Capture the cell that displays the provided text and extract its [X, Y] central coordinate. 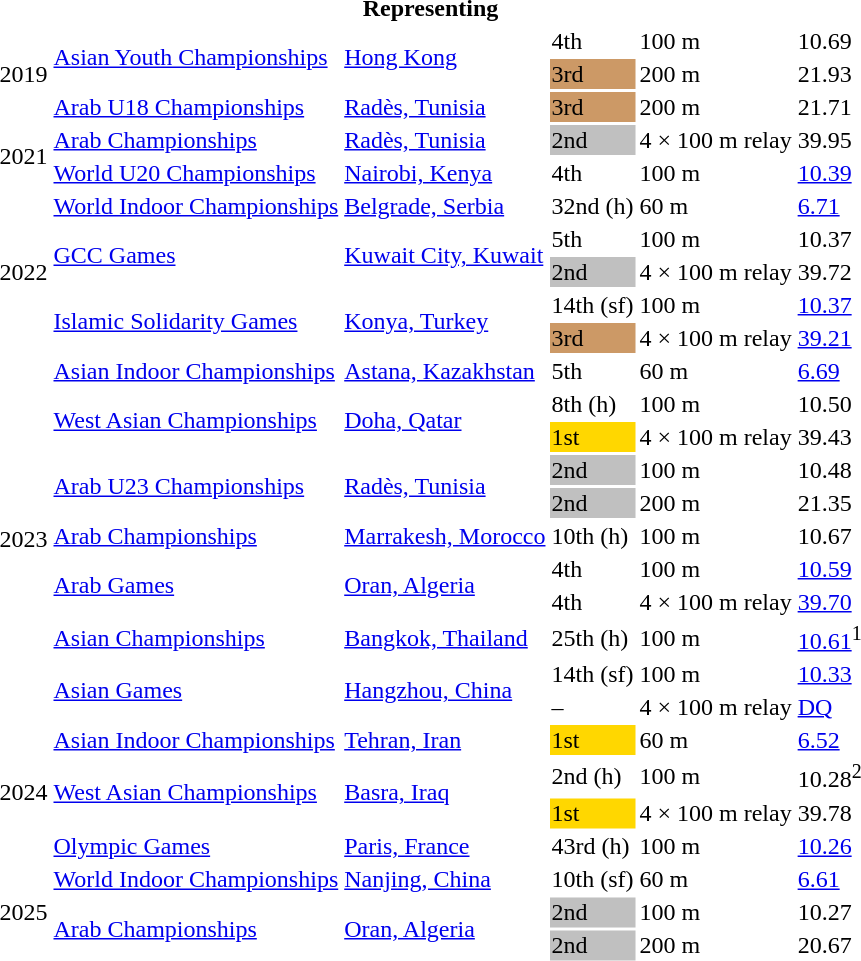
Arab U23 Championships [196, 486]
Nairobi, Kenya [445, 173]
2nd (h) [592, 776]
Marrakesh, Morocco [445, 536]
World U20 Championships [196, 173]
Kuwait City, Kuwait [445, 256]
Belgrade, Serbia [445, 206]
25th (h) [592, 638]
Arab U18 Championships [196, 107]
– [592, 707]
8th (h) [592, 404]
Arab Games [196, 586]
Asian Games [196, 690]
Asian Championships [196, 638]
10th (sf) [592, 879]
Astana, Kazakhstan [445, 371]
Paris, France [445, 846]
32nd (h) [592, 206]
Hong Kong [445, 58]
Hangzhou, China [445, 690]
GCC Games [196, 256]
Olympic Games [196, 846]
Basra, Iraq [445, 792]
Bangkok, Thailand [445, 638]
Doha, Qatar [445, 420]
Konya, Turkey [445, 322]
10th (h) [592, 536]
Tehran, Iran [445, 740]
Nanjing, China [445, 879]
Islamic Solidarity Games [196, 322]
Asian Youth Championships [196, 58]
43rd (h) [592, 846]
